Find where the given text appears and provide that cell's center as [x, y] coordinate. 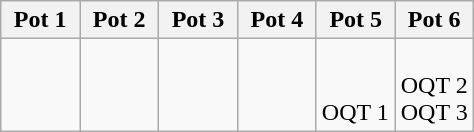
Pot 1 [40, 20]
OQT 2 OQT 3 [434, 85]
Pot 5 [356, 20]
Pot 6 [434, 20]
Pot 3 [198, 20]
OQT 1 [356, 85]
Pot 4 [276, 20]
Pot 2 [120, 20]
